Provide the [x, y] coordinate of the cell's center where the given text is located.  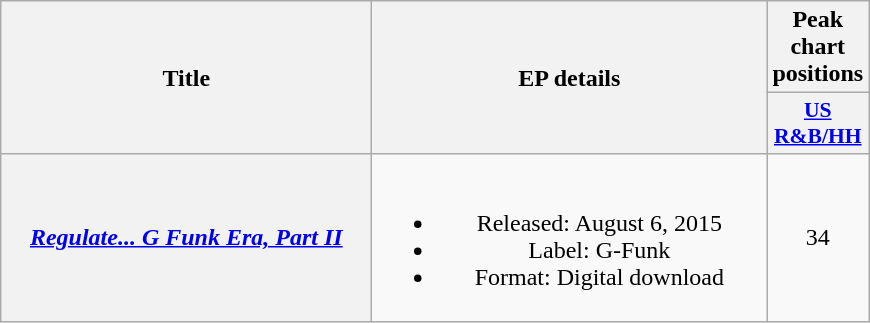
Title [186, 78]
34 [818, 238]
EP details [570, 78]
USR&B/HH [818, 124]
Released: August 6, 2015Label: G-FunkFormat: Digital download [570, 238]
Peak chart positions [818, 47]
Regulate... G Funk Era, Part II [186, 238]
